Identify which cell holds the provided text, then report its [x, y] central coordinate. 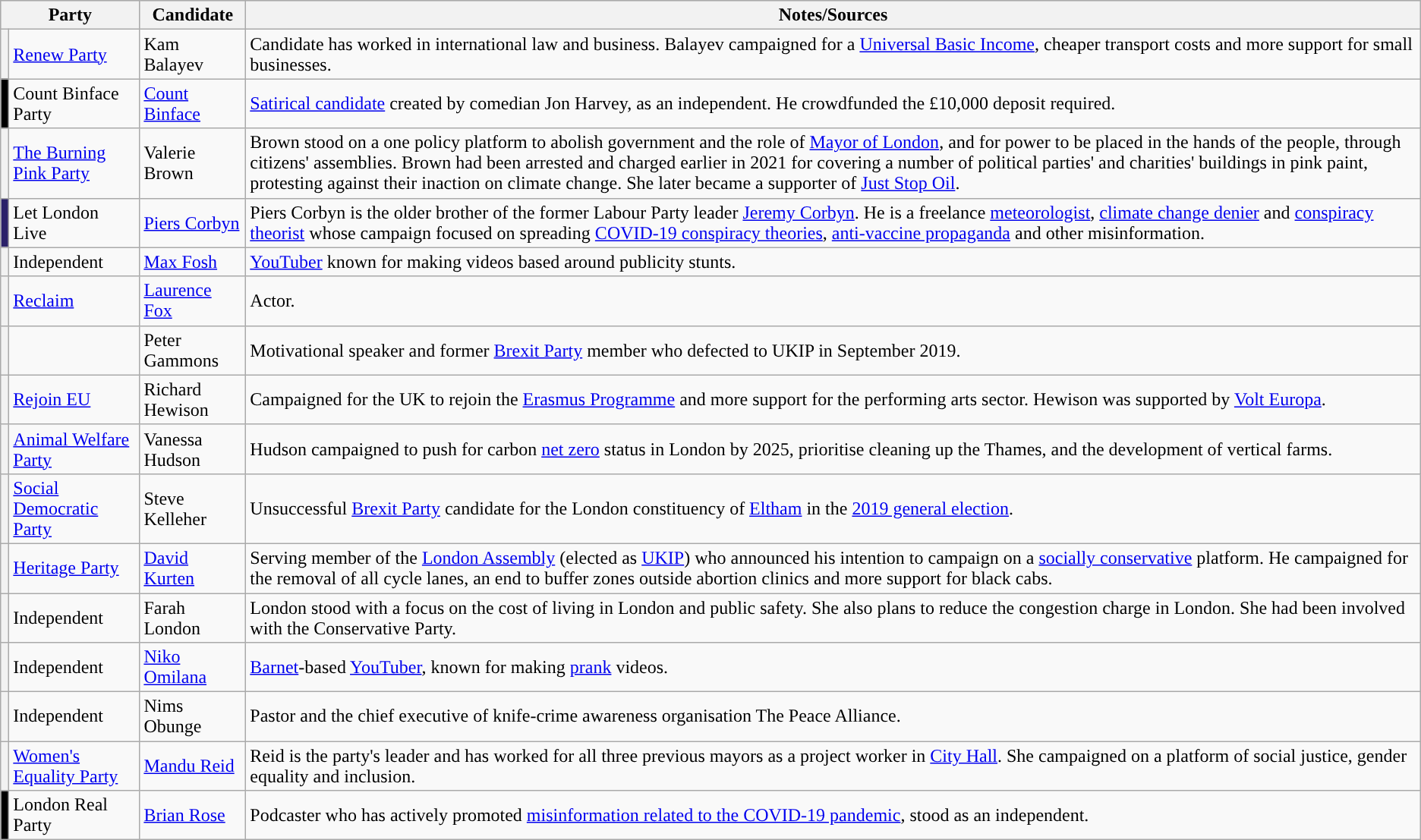
Farah London [193, 618]
Hudson campaigned to push for carbon net zero status in London by 2025, prioritise cleaning up the Thames, and the development of vertical farms. [833, 449]
Let London Live [74, 223]
Niko Omilana [193, 668]
Unsuccessful Brexit Party candidate for the London constituency of Eltham in the 2019 general election. [833, 508]
Notes/Sources [833, 15]
Rejoin EU [74, 399]
YouTuber known for making videos based around publicity stunts. [833, 262]
Mandu Reid [193, 766]
Heritage Party [74, 568]
Social Democratic Party [74, 508]
Pastor and the chief executive of knife-crime awareness organisation The Peace Alliance. [833, 716]
Reclaim [74, 300]
Peter Gammons [193, 351]
The Burning Pink Party [74, 163]
Satirical candidate created by comedian Jon Harvey, as an independent. He crowdfunded the £10,000 deposit required. [833, 103]
Nims Obunge [193, 716]
Max Fosh [193, 262]
Vanessa Hudson [193, 449]
Brian Rose [193, 815]
David Kurten [193, 568]
Steve Kelleher [193, 508]
Valerie Brown [193, 163]
Women's Equality Party [74, 766]
Laurence Fox [193, 300]
Count Binface [193, 103]
Podcaster who has actively promoted misinformation related to the COVID-19 pandemic, stood as an independent. [833, 815]
Renew Party [74, 55]
Kam Balayev [193, 55]
Animal Welfare Party [74, 449]
Candidate [193, 15]
Party [70, 15]
Count Binface Party [74, 103]
Richard Hewison [193, 399]
Piers Corbyn [193, 223]
Campaigned for the UK to rejoin the Erasmus Programme and more support for the performing arts sector. Hewison was supported by Volt Europa. [833, 399]
Motivational speaker and former Brexit Party member who defected to UKIP in September 2019. [833, 351]
London Real Party [74, 815]
Barnet-based YouTuber, known for making prank videos. [833, 668]
Actor. [833, 300]
